Provide the (X, Y) coordinate of the cell's center where the given text is located.  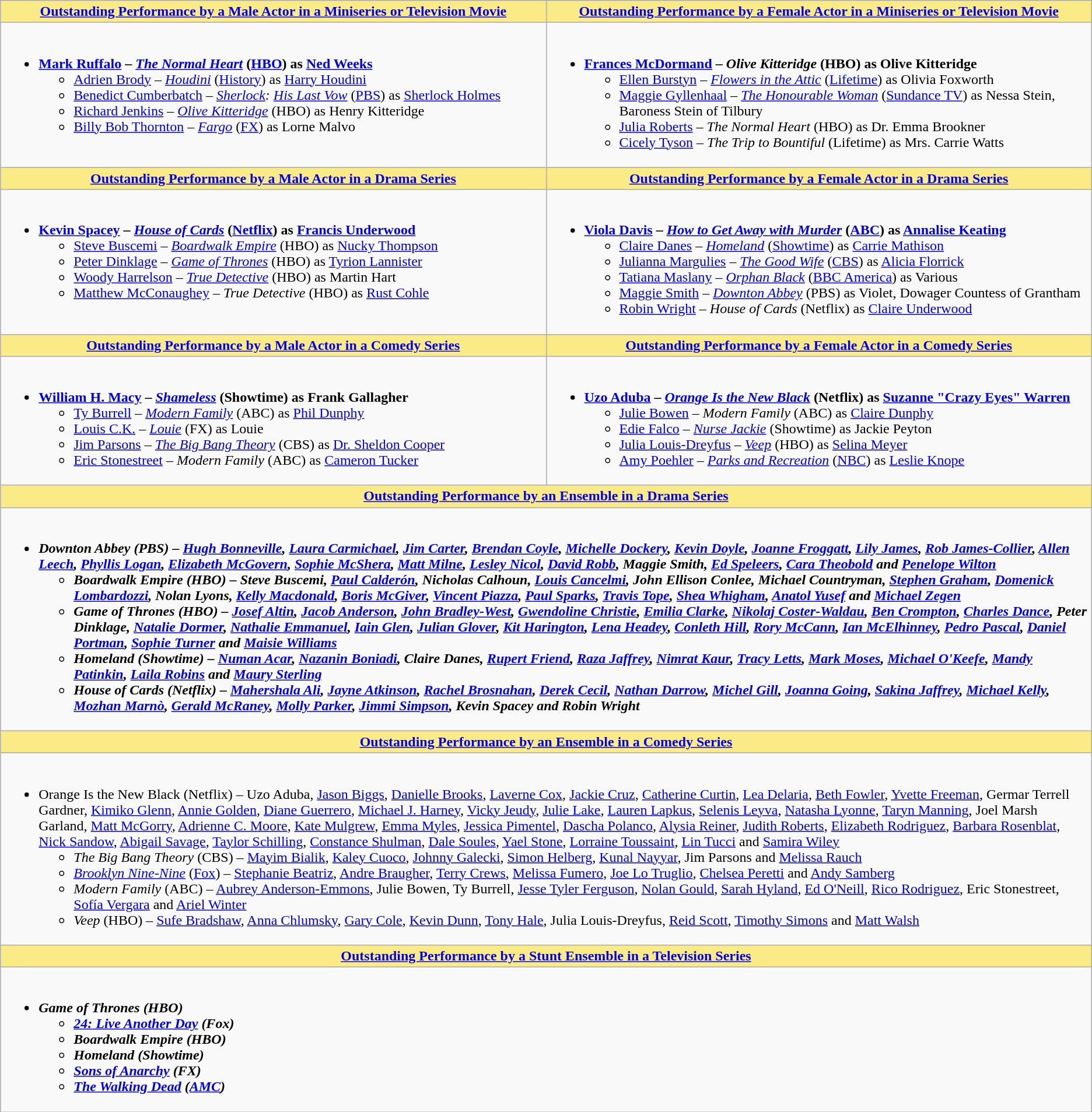
Outstanding Performance by a Male Actor in a Drama Series (273, 178)
Outstanding Performance by a Male Actor in a Comedy Series (273, 345)
Outstanding Performance by a Female Actor in a Comedy Series (819, 345)
Outstanding Performance by an Ensemble in a Drama Series (546, 496)
Outstanding Performance by a Female Actor in a Miniseries or Television Movie (819, 12)
Outstanding Performance by a Stunt Ensemble in a Television Series (546, 956)
Outstanding Performance by a Female Actor in a Drama Series (819, 178)
Outstanding Performance by a Male Actor in a Miniseries or Television Movie (273, 12)
Outstanding Performance by an Ensemble in a Comedy Series (546, 742)
Game of Thrones (HBO)24: Live Another Day (Fox)Boardwalk Empire (HBO)Homeland (Showtime)Sons of Anarchy (FX)The Walking Dead (AMC) (546, 1039)
